Search for the cell housing the specified text and yield its (X, Y) center coordinate. 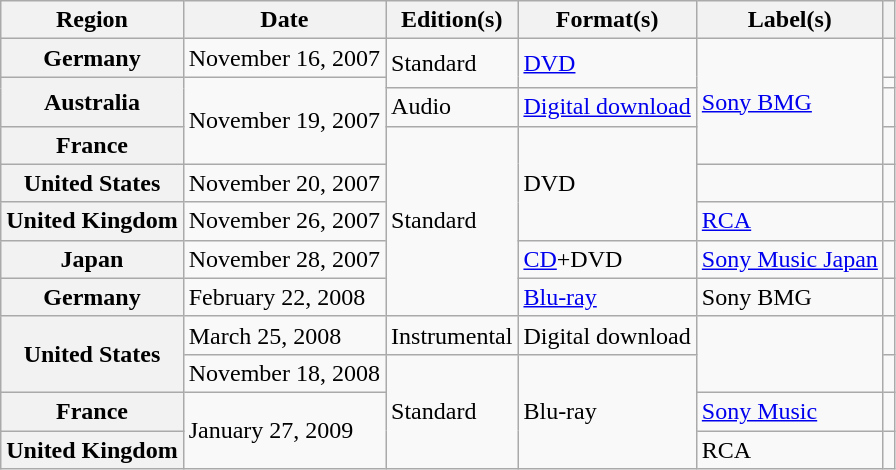
March 25, 2008 (284, 335)
Instrumental (452, 335)
Date (284, 20)
CD+DVD (607, 259)
November 20, 2007 (284, 183)
Australia (92, 102)
Japan (92, 259)
November 26, 2007 (284, 221)
Audio (452, 107)
Edition(s) (452, 20)
Region (92, 20)
February 22, 2008 (284, 297)
Sony Music (790, 411)
November 16, 2007 (284, 58)
January 27, 2009 (284, 430)
Label(s) (790, 20)
Format(s) (607, 20)
Sony Music Japan (790, 259)
November 19, 2007 (284, 120)
November 18, 2008 (284, 373)
November 28, 2007 (284, 259)
